Extract the [x, y] coordinate from the center of the cell holding the provided text.  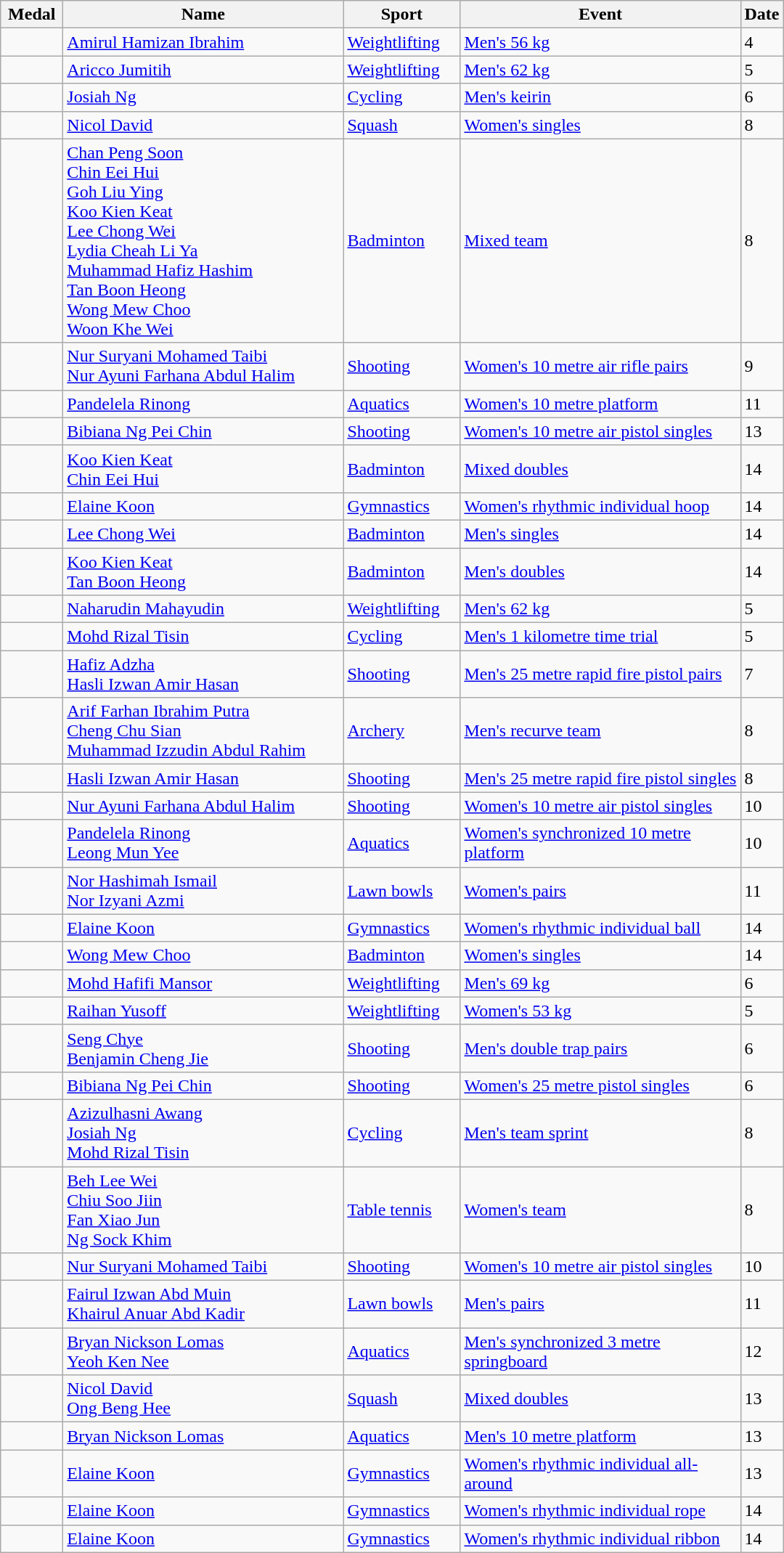
Mixed team [600, 241]
Women's team [600, 1210]
Women's 53 kg [600, 1011]
Table tennis [402, 1210]
Pandelela RinongLeong Mun Yee [203, 844]
Women's synchronized 10 metre platform [600, 844]
Event [600, 15]
Medal [32, 15]
Koo Kien KeatTan Boon Heong [203, 571]
Beh Lee WeiChiu Soo JiinFan Xiao JunNg Sock Khim [203, 1210]
Chan Peng SoonChin Eei HuiGoh Liu YingKoo Kien KeatLee Chong WeiLydia Cheah Li YaMuhammad Hafiz HashimTan Boon HeongWong Mew ChooWoon Khe Wei [203, 241]
Women's rhythmic individual rope [600, 1511]
Men's synchronized 3 metre springboard [600, 1352]
Aricco Jumitih [203, 70]
Hafiz AdzhaHasli Izwan Amir Hasan [203, 674]
Mohd Rizal Tisin [203, 637]
Men's recurve team [600, 731]
Sport [402, 15]
Women's 10 metre air rifle pairs [600, 366]
Women's rhythmic individual all-around [600, 1474]
Hasli Izwan Amir Hasan [203, 778]
Men's doubles [600, 571]
Men's 56 kg [600, 42]
Nicol DavidOng Beng Hee [203, 1398]
Men's team sprint [600, 1133]
Women's rhythmic individual ribbon [600, 1538]
Lee Chong Wei [203, 534]
Men's singles [600, 534]
Raihan Yusoff [203, 1011]
Women's rhythmic individual hoop [600, 506]
Name [203, 15]
Women's 10 metre platform [600, 404]
Bryan Nickson LomasYeoh Ken Nee [203, 1352]
Men's 1 kilometre time trial [600, 637]
Women's rhythmic individual ball [600, 928]
Women's pairs [600, 890]
Date [762, 15]
Bryan Nickson Lomas [203, 1436]
Koo Kien KeatChin Eei Hui [203, 469]
Men's double trap pairs [600, 1048]
Nur Suryani Mohamed TaibiNur Ayuni Farhana Abdul Halim [203, 366]
Men's 25 metre rapid fire pistol singles [600, 778]
Women's 25 metre pistol singles [600, 1085]
7 [762, 674]
Pandelela Rinong [203, 404]
Naharudin Mahayudin [203, 609]
Nur Ayuni Farhana Abdul Halim [203, 806]
Nicol David [203, 125]
Nor Hashimah IsmailNor Izyani Azmi [203, 890]
Amirul Hamizan Ibrahim [203, 42]
Men's 10 metre platform [600, 1436]
Nur Suryani Mohamed Taibi [203, 1267]
12 [762, 1352]
Fairul Izwan Abd MuinKhairul Anuar Abd Kadir [203, 1304]
9 [762, 366]
Seng ChyeBenjamin Cheng Jie [203, 1048]
Mohd Hafifi Mansor [203, 983]
4 [762, 42]
Arif Farhan Ibrahim PutraCheng Chu SianMuhammad Izzudin Abdul Rahim [203, 731]
Men's pairs [600, 1304]
Men's 25 metre rapid fire pistol pairs [600, 674]
Archery [402, 731]
Men's 69 kg [600, 983]
Wong Mew Choo [203, 955]
Men's keirin [600, 97]
Josiah Ng [203, 97]
Azizulhasni AwangJosiah NgMohd Rizal Tisin [203, 1133]
